Output the [x, y] coordinate of the center of the cell containing the given text.  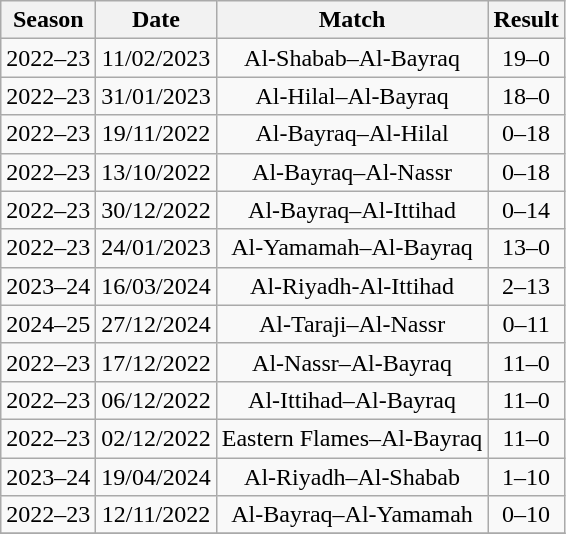
24/01/2023 [156, 248]
Date [156, 20]
Al-Shabab–Al-Bayraq [352, 58]
0–14 [526, 210]
Al-Riyadh–Al-Shabab [352, 477]
Al-Bayraq–Al-Ittihad [352, 210]
Al-Bayraq–Al-Yamamah [352, 515]
06/12/2022 [156, 400]
Eastern Flames–Al-Bayraq [352, 438]
2–13 [526, 286]
Al-Ittihad–Al-Bayraq [352, 400]
13/10/2022 [156, 172]
13–0 [526, 248]
Al-Bayraq–Al-Hilal [352, 134]
Al-Hilal–Al-Bayraq [352, 96]
Al-Nassr–Al-Bayraq [352, 362]
2024–25 [48, 324]
Al-Riyadh-Al-Ittihad [352, 286]
19/04/2024 [156, 477]
31/01/2023 [156, 96]
30/12/2022 [156, 210]
Match [352, 20]
Al-Yamamah–Al-Bayraq [352, 248]
17/12/2022 [156, 362]
Season [48, 20]
Al-Taraji–Al-Nassr [352, 324]
27/12/2024 [156, 324]
19–0 [526, 58]
11/02/2023 [156, 58]
16/03/2024 [156, 286]
1–10 [526, 477]
Result [526, 20]
19/11/2022 [156, 134]
18–0 [526, 96]
12/11/2022 [156, 515]
02/12/2022 [156, 438]
0–11 [526, 324]
0–10 [526, 515]
Al-Bayraq–Al-Nassr [352, 172]
